Detect which cell encompasses the target text, then output its (x, y) center coordinate. 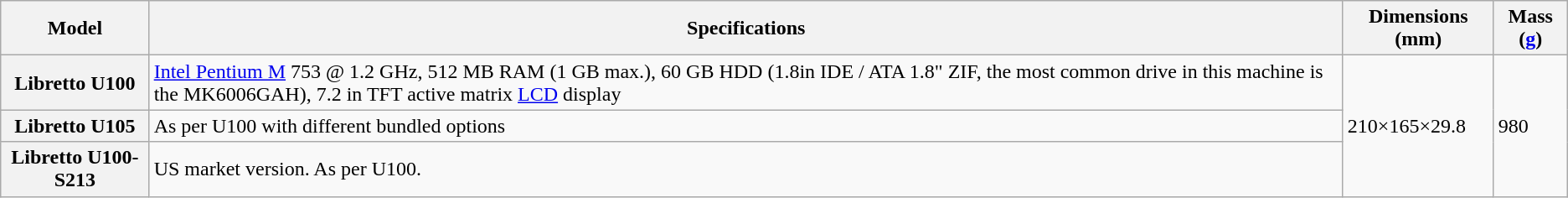
Specifications (745, 29)
Libretto U105 (75, 126)
Mass (g) (1530, 29)
Model (75, 29)
As per U100 with different bundled options (745, 126)
Libretto U100 (75, 82)
US market version. As per U100. (745, 169)
210×165×29.8 (1418, 126)
Libretto U100-S213 (75, 169)
Dimensions (mm) (1418, 29)
980 (1530, 126)
